Return [X, Y] of the center of cell containing provided text 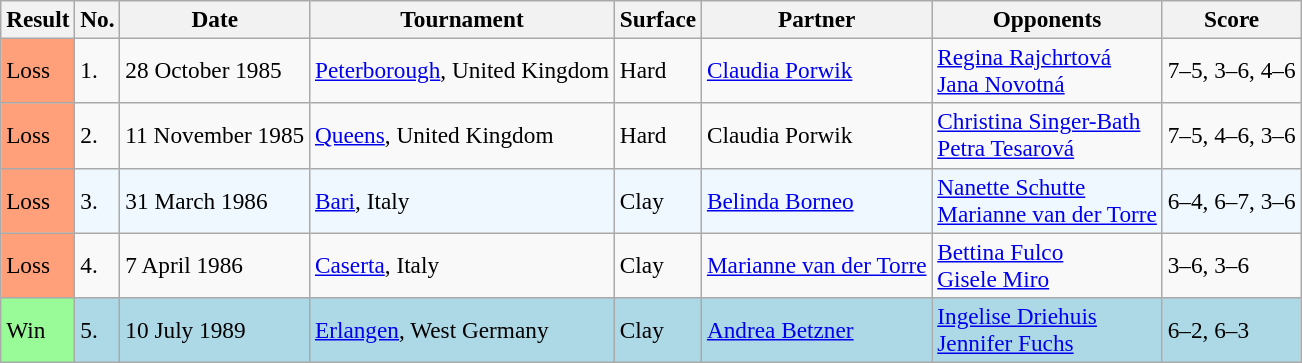
Queens, United Kingdom [462, 136]
Partner [817, 19]
Peterborough, United Kingdom [462, 70]
Bettina Fulco Gisele Miro [1047, 264]
Marianne van der Torre [817, 264]
31 March 1986 [215, 200]
2. [98, 136]
11 November 1985 [215, 136]
10 July 1989 [215, 330]
6–2, 6–3 [1232, 330]
Bari, Italy [462, 200]
28 October 1985 [215, 70]
1. [98, 70]
Erlangen, West Germany [462, 330]
Andrea Betzner [817, 330]
Opponents [1047, 19]
Christina Singer-Bath Petra Tesarová [1047, 136]
7–5, 3–6, 4–6 [1232, 70]
Belinda Borneo [817, 200]
Regina Rajchrtová Jana Novotná [1047, 70]
Nanette Schutte Marianne van der Torre [1047, 200]
6–4, 6–7, 3–6 [1232, 200]
7–5, 4–6, 3–6 [1232, 136]
4. [98, 264]
5. [98, 330]
Score [1232, 19]
No. [98, 19]
Tournament [462, 19]
Ingelise Driehuis Jennifer Fuchs [1047, 330]
Date [215, 19]
3. [98, 200]
Caserta, Italy [462, 264]
3–6, 3–6 [1232, 264]
Win [38, 330]
Result [38, 19]
Surface [658, 19]
7 April 1986 [215, 264]
